Locate the cell with the specified text and output its (x, y) center coordinate. 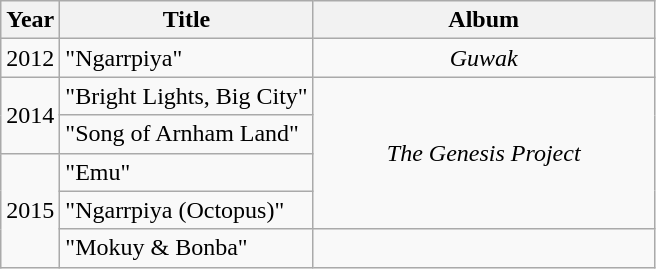
"Ngarrpiya" (186, 58)
"Bright Lights, Big City" (186, 96)
2015 (30, 210)
The Genesis Project (484, 153)
Guwak (484, 58)
"Song of Arnham Land" (186, 134)
Album (484, 20)
"Mokuy & Bonba" (186, 248)
2012 (30, 58)
2014 (30, 115)
Title (186, 20)
"Ngarrpiya (Octopus)" (186, 210)
"Emu" (186, 172)
Year (30, 20)
